Search for the cell housing the specified text and yield its [X, Y] center coordinate. 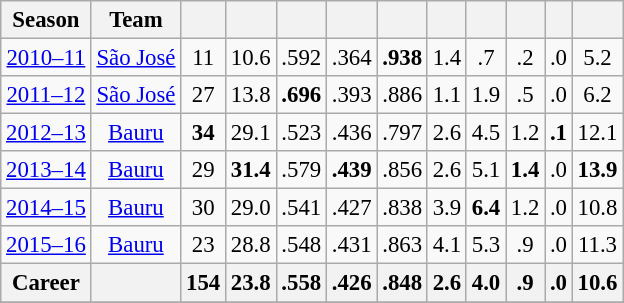
6.4 [486, 208]
.838 [402, 208]
154 [204, 283]
.364 [351, 58]
.393 [351, 95]
11.3 [597, 245]
.696 [301, 95]
34 [204, 133]
.431 [351, 245]
.938 [402, 58]
.436 [351, 133]
12.1 [597, 133]
.1 [559, 133]
1.9 [486, 95]
29.1 [251, 133]
13.9 [597, 170]
2014–15 [46, 208]
5.1 [486, 170]
2011–12 [46, 95]
.523 [301, 133]
4.5 [486, 133]
.579 [301, 170]
2012–13 [46, 133]
.592 [301, 58]
13.8 [251, 95]
.541 [301, 208]
3.9 [446, 208]
5.3 [486, 245]
23 [204, 245]
Team [136, 20]
.2 [526, 58]
29.0 [251, 208]
29 [204, 170]
23.8 [251, 283]
1.1 [446, 95]
2015–16 [46, 245]
10.8 [597, 208]
27 [204, 95]
.439 [351, 170]
.558 [301, 283]
.7 [486, 58]
4.1 [446, 245]
5.2 [597, 58]
6.2 [597, 95]
.548 [301, 245]
.427 [351, 208]
.5 [526, 95]
Season [46, 20]
28.8 [251, 245]
.886 [402, 95]
4.0 [486, 283]
.856 [402, 170]
.863 [402, 245]
2010–11 [46, 58]
.426 [351, 283]
.848 [402, 283]
.797 [402, 133]
Career [46, 283]
31.4 [251, 170]
2013–14 [46, 170]
30 [204, 208]
11 [204, 58]
